Locate the cell with the specified text and output its [X, Y] center coordinate. 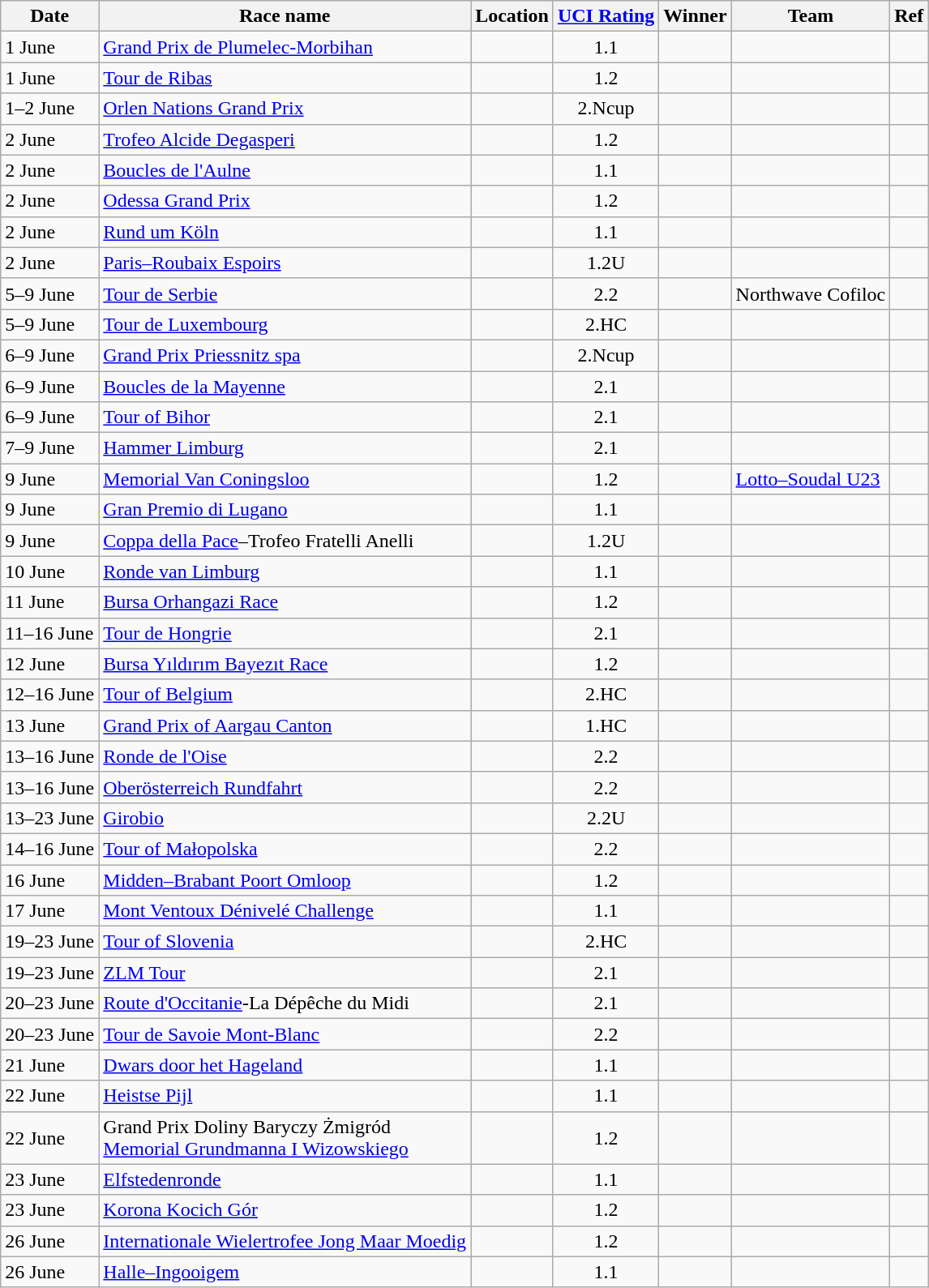
2.2U [606, 818]
Trofeo Alcide Degasperi [285, 139]
17 June [50, 911]
1.HC [606, 725]
Midden–Brabant Poort Omloop [285, 879]
11–16 June [50, 633]
13–23 June [50, 818]
12 June [50, 664]
Girobio [285, 818]
Tour de Luxembourg [285, 324]
14–16 June [50, 849]
Halle–Ingooigem [285, 1272]
Paris–Roubaix Espoirs [285, 263]
Odessa Grand Prix [285, 201]
Ronde de l'Oise [285, 756]
Mont Ventoux Dénivelé Challenge [285, 911]
Grand Prix Priessnitz spa [285, 355]
13 June [50, 725]
Heistse Pijl [285, 1096]
Orlen Nations Grand Prix [285, 109]
Tour of Slovenia [285, 942]
Boucles de la Mayenne [285, 387]
Location [512, 16]
Korona Kocich Gór [285, 1210]
Tour de Savoie Mont-Blanc [285, 1034]
Tour of Belgium [285, 695]
Tour de Serbie [285, 293]
Elfstedenronde [285, 1179]
Oberösterreich Rundfahrt [285, 787]
Bursa Orhangazi Race [285, 602]
21 June [50, 1065]
ZLM Tour [285, 973]
UCI Rating [606, 16]
11 June [50, 602]
Tour de Ribas [285, 78]
Hammer Limburg [285, 448]
Ronde van Limburg [285, 571]
Ref [910, 16]
Northwave Cofiloc [811, 293]
Memorial Van Coningsloo [285, 479]
Date [50, 16]
Grand Prix Doliny Baryczy ŻmigródMemorial Grundmanna I Wizowskiego [285, 1138]
Tour of Małopolska [285, 849]
Boucles de l'Aulne [285, 170]
Bursa Yıldırım Bayezıt Race [285, 664]
Race name [285, 16]
1–2 June [50, 109]
16 June [50, 879]
Lotto–Soudal U23 [811, 479]
Gran Premio di Lugano [285, 510]
Winner [696, 16]
Team [811, 16]
10 June [50, 571]
Tour of Bihor [285, 417]
Route d'Occitanie-La Dépêche du Midi [285, 1003]
Tour de Hongrie [285, 633]
7–9 June [50, 448]
Rund um Köln [285, 232]
Grand Prix de Plumelec-Morbihan [285, 47]
Dwars door het Hageland [285, 1065]
12–16 June [50, 695]
Coppa della Pace–Trofeo Fratelli Anelli [285, 541]
Internationale Wielertrofee Jong Maar Moedig [285, 1241]
Grand Prix of Aargau Canton [285, 725]
